Return (x, y) of the center of cell containing provided text 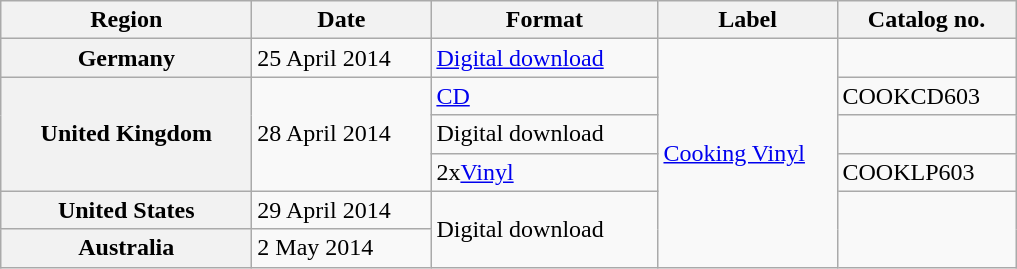
United Kingdom (126, 134)
Catalog no. (926, 20)
Cooking Vinyl (748, 153)
COOKLP603 (926, 172)
25 April 2014 (342, 58)
CD (544, 96)
COOKCD603 (926, 96)
29 April 2014 (342, 210)
28 April 2014 (342, 134)
United States (126, 210)
2xVinyl (544, 172)
Australia (126, 248)
Format (544, 20)
Date (342, 20)
2 May 2014 (342, 248)
Germany (126, 58)
Label (748, 20)
Region (126, 20)
